Extract the (x, y) coordinate from the center of the cell holding the provided text.  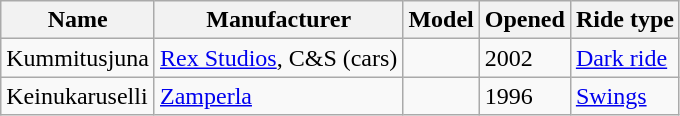
Manufacturer (278, 20)
Model (441, 20)
Ride type (624, 20)
Rex Studios, C&S (cars) (278, 58)
1996 (524, 96)
2002 (524, 58)
Kummitusjuna (78, 58)
Zamperla (278, 96)
Swings (624, 96)
Name (78, 20)
Opened (524, 20)
Keinukaruselli (78, 96)
Dark ride (624, 58)
